Identify which cell holds the provided text, then report its (X, Y) central coordinate. 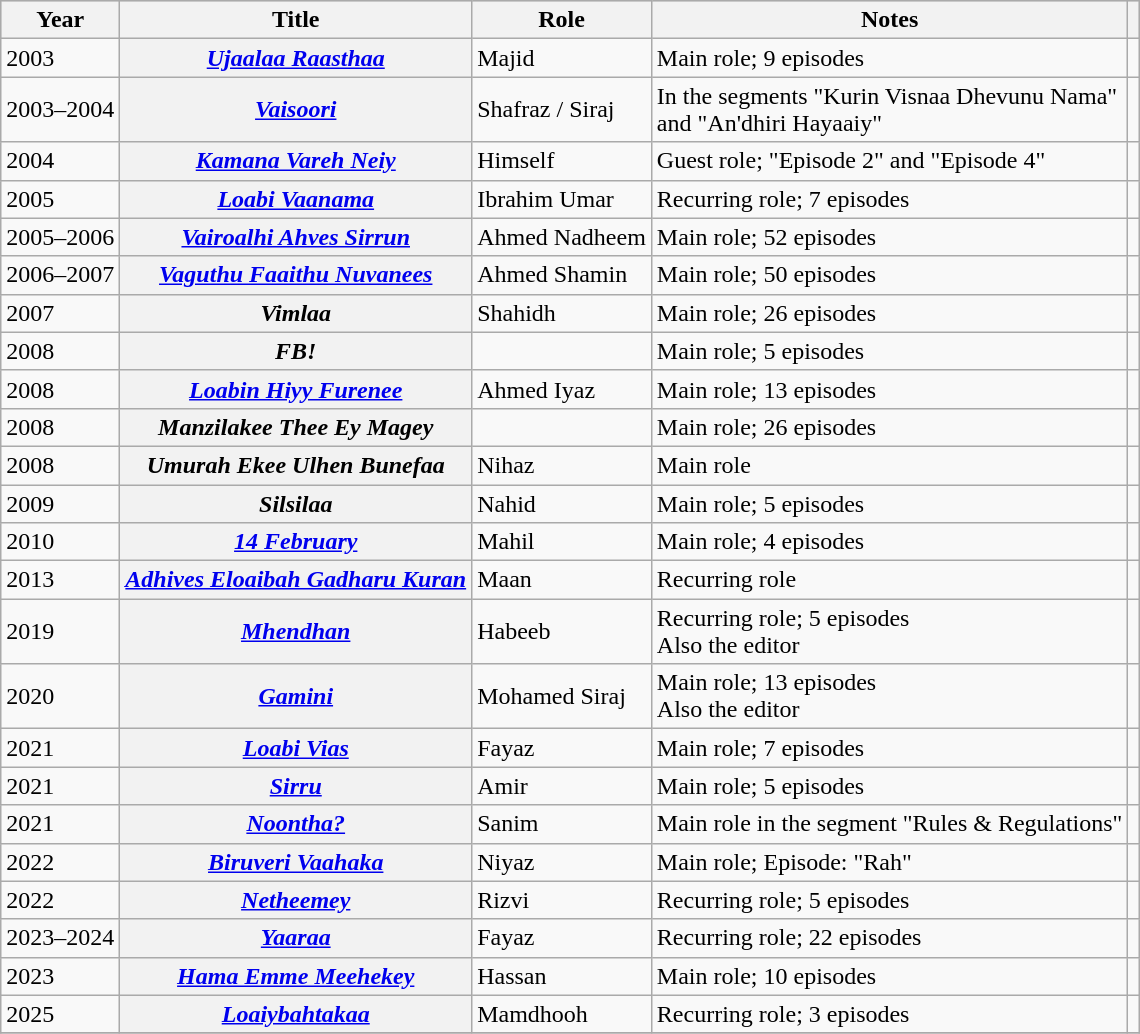
Recurring role; 3 episodes (890, 1014)
Mahil (562, 542)
Mohamed Siraj (562, 696)
Loabi Vias (296, 748)
Recurring role; 22 episodes (890, 938)
Silsilaa (296, 503)
Vaisoori (296, 110)
Kamana Vareh Neiy (296, 161)
Vairoalhi Ahves Sirrun (296, 237)
Ujaalaa Raasthaa (296, 58)
Shafraz / Siraj (562, 110)
2023–2024 (60, 938)
Mhendhan (296, 632)
Title (296, 20)
Manzilakee Thee Ey Magey (296, 427)
Main role; 13 episodesAlso the editor (890, 696)
Loabin Hiyy Furenee (296, 389)
Hama Emme Meehekey (296, 976)
2019 (60, 632)
Role (562, 20)
2009 (60, 503)
Vaguthu Faaithu Nuvanees (296, 275)
Notes (890, 20)
2007 (60, 313)
Nihaz (562, 465)
Gamini (296, 696)
Year (60, 20)
Main role (890, 465)
Habeeb (562, 632)
Main role in the segment "Rules & Regulations" (890, 824)
2006–2007 (60, 275)
Ibrahim Umar (562, 199)
2020 (60, 696)
FB! (296, 351)
Netheemey (296, 900)
Recurring role; 7 episodes (890, 199)
2010 (60, 542)
Yaaraa (296, 938)
Adhives Eloaibah Gadharu Kuran (296, 580)
Vimlaa (296, 313)
Main role; Episode: "Rah" (890, 862)
2003–2004 (60, 110)
Ahmed Nadheem (562, 237)
Sanim (562, 824)
Recurring role (890, 580)
2003 (60, 58)
Majid (562, 58)
Recurring role; 5 episodesAlso the editor (890, 632)
Nahid (562, 503)
Loaiybahtakaa (296, 1014)
2004 (60, 161)
Loabi Vaanama (296, 199)
Maan (562, 580)
2005–2006 (60, 237)
2005 (60, 199)
2025 (60, 1014)
Main role; 4 episodes (890, 542)
Noontha? (296, 824)
Ahmed Iyaz (562, 389)
Recurring role; 5 episodes (890, 900)
Mamdhooh (562, 1014)
2013 (60, 580)
Main role; 10 episodes (890, 976)
Umurah Ekee Ulhen Bunefaa (296, 465)
Main role; 9 episodes (890, 58)
Niyaz (562, 862)
Guest role; "Episode 2" and "Episode 4" (890, 161)
Himself (562, 161)
Amir (562, 786)
2023 (60, 976)
Main role; 50 episodes (890, 275)
Main role; 7 episodes (890, 748)
Main role; 52 episodes (890, 237)
Biruveri Vaahaka (296, 862)
Sirru (296, 786)
Hassan (562, 976)
14 February (296, 542)
In the segments "Kurin Visnaa Dhevunu Nama"and "An'dhiri Hayaaiy" (890, 110)
Rizvi (562, 900)
Main role; 13 episodes (890, 389)
Ahmed Shamin (562, 275)
Shahidh (562, 313)
